Find where the given text appears and provide that cell's center as [X, Y] coordinate. 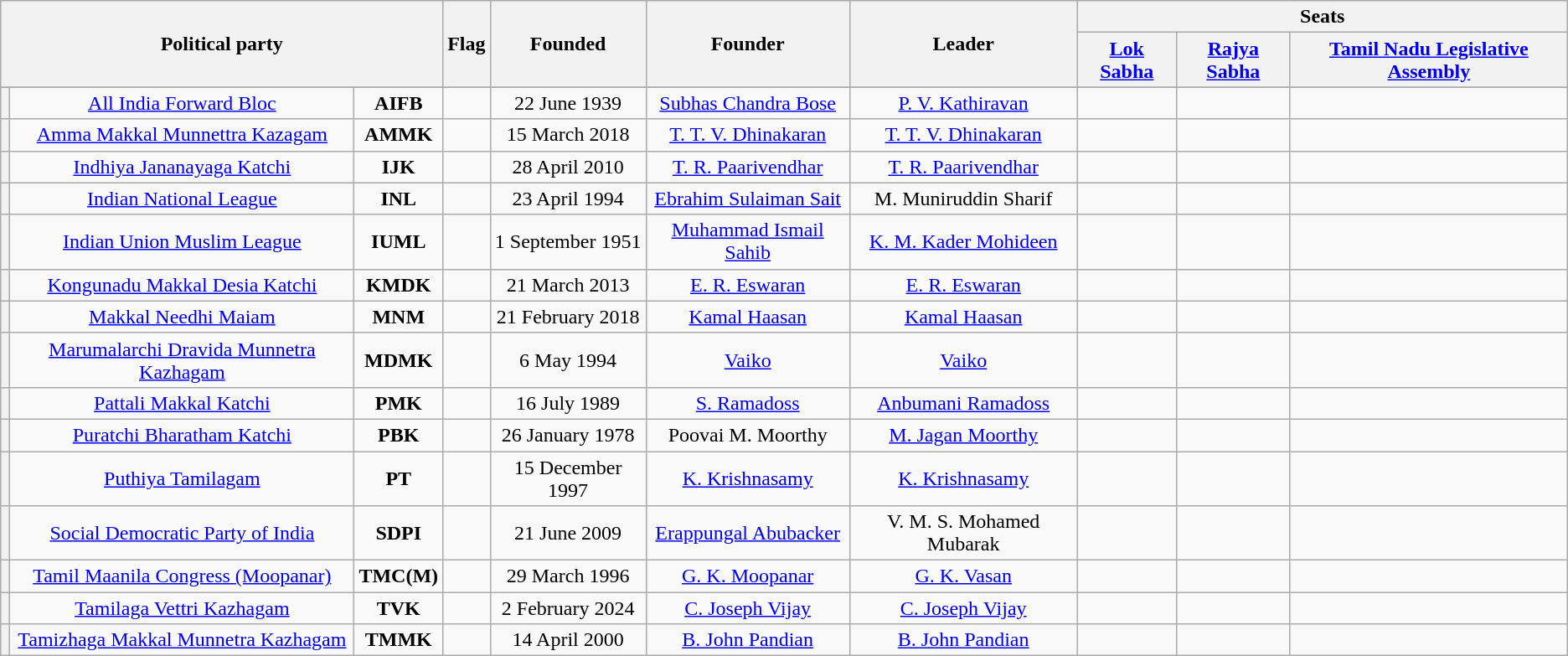
Tamil Maanila Congress (Moopanar) [183, 576]
21 March 2013 [568, 285]
Anbumani Ramadoss [963, 403]
29 March 1996 [568, 576]
Ebrahim Sulaiman Sait [747, 199]
SDPI [399, 533]
1 September 1951 [568, 241]
G. K. Moopanar [747, 576]
21 June 2009 [568, 533]
15 March 2018 [568, 135]
AIFB [399, 103]
Marumalarchi Dravida Munnetra Kazhagam [183, 360]
16 July 1989 [568, 403]
INL [399, 199]
PMK [399, 403]
Poovai M. Moorthy [747, 435]
2 February 2024 [568, 608]
Flag [467, 44]
Muhammad Ismail Sahib [747, 241]
TMMK [399, 640]
K. M. Kader Mohideen [963, 241]
KMDK [399, 285]
Pattali Makkal Katchi [183, 403]
M. Jagan Moorthy [963, 435]
Amma Makkal Munnettra Kazagam [183, 135]
Puratchi Bharatham Katchi [183, 435]
Tamil Nadu Legislative Assembly [1429, 60]
15 December 1997 [568, 478]
P. V. Kathiravan [963, 103]
Erappungal Abubacker [747, 533]
Founded [568, 44]
Kongunadu Makkal Desia Katchi [183, 285]
Social Democratic Party of India [183, 533]
G. K. Vasan [963, 576]
Indian Union Muslim League [183, 241]
TVK [399, 608]
22 June 1939 [568, 103]
MDMK [399, 360]
MNM [399, 317]
Leader [963, 44]
Indian National League [183, 199]
PBK [399, 435]
TMC(M) [399, 576]
23 April 1994 [568, 199]
Subhas Chandra Bose [747, 103]
Seats [1322, 17]
IJK [399, 167]
21 February 2018 [568, 317]
Rajya Sabha [1233, 60]
Tamilaga Vettri Kazhagam [183, 608]
26 January 1978 [568, 435]
M. Muniruddin Sharif [963, 199]
Lok Sabha [1127, 60]
Political party [222, 44]
AMMK [399, 135]
Founder [747, 44]
Puthiya Tamilagam [183, 478]
Indhiya Jananayaga Katchi [183, 167]
28 April 2010 [568, 167]
PT [399, 478]
14 April 2000 [568, 640]
IUML [399, 241]
S. Ramadoss [747, 403]
V. M. S. Mohamed Mubarak [963, 533]
Tamizhaga Makkal Munnetra Kazhagam [183, 640]
6 May 1994 [568, 360]
All India Forward Bloc [183, 103]
Makkal Needhi Maiam [183, 317]
